Output the (X, Y) coordinate of the center of the cell containing the given text.  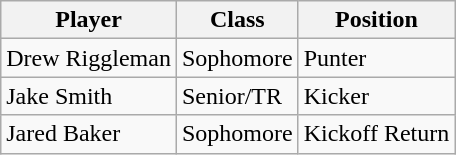
Position (376, 20)
Kicker (376, 96)
Senior/TR (237, 96)
Punter (376, 58)
Player (89, 20)
Kickoff Return (376, 134)
Drew Riggleman (89, 58)
Jared Baker (89, 134)
Class (237, 20)
Jake Smith (89, 96)
